Output the (X, Y) coordinate of the center of the cell containing the given text.  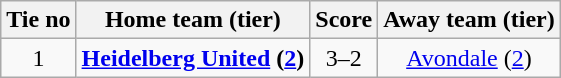
Tie no (38, 20)
1 (38, 58)
Heidelberg United (2) (193, 58)
Avondale (2) (470, 58)
Away team (tier) (470, 20)
Home team (tier) (193, 20)
Score (344, 20)
3–2 (344, 58)
